Scan for the cell matching the given text and deliver its (x, y) coordinate at center. 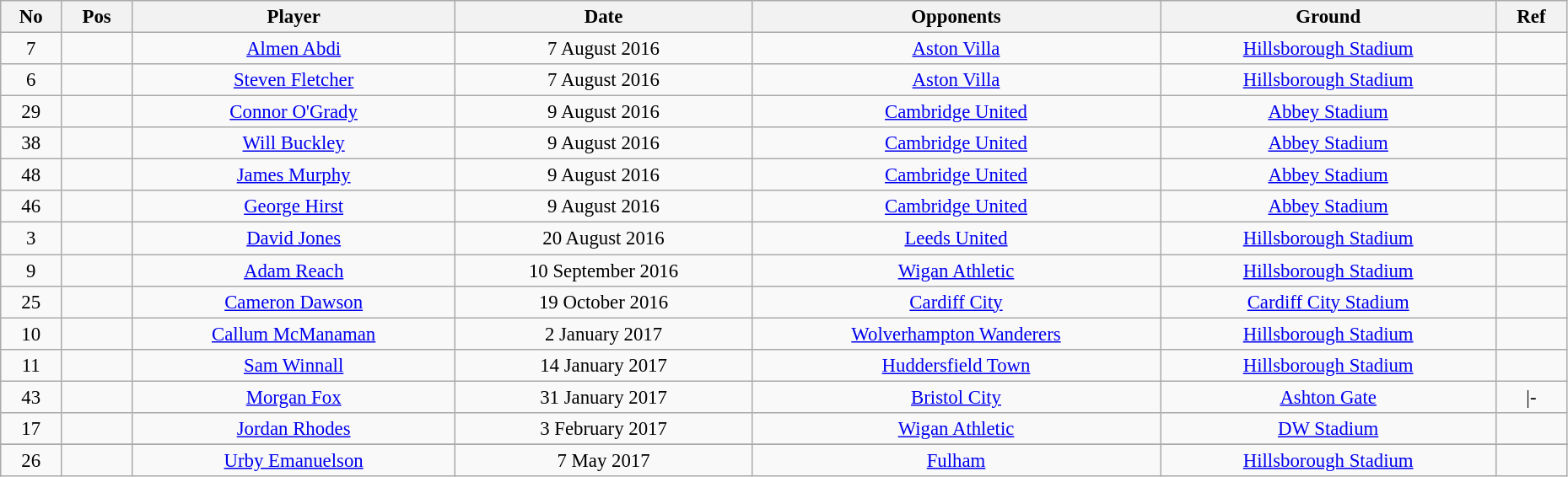
Connor O'Grady (294, 112)
Fulham (956, 460)
Wolverhampton Wanderers (956, 334)
2 January 2017 (604, 334)
Ref (1531, 17)
Will Buckley (294, 143)
Adam Reach (294, 271)
7 May 2017 (604, 460)
3 February 2017 (604, 429)
Huddersfield Town (956, 365)
George Hirst (294, 206)
38 (31, 143)
10 September 2016 (604, 271)
Almen Abdi (294, 49)
DW Stadium (1328, 429)
|- (1531, 397)
43 (31, 397)
48 (31, 175)
Morgan Fox (294, 397)
No (31, 17)
Opponents (956, 17)
19 October 2016 (604, 302)
Player (294, 17)
Cardiff City Stadium (1328, 302)
James Murphy (294, 175)
26 (31, 460)
6 (31, 80)
Cardiff City (956, 302)
Cameron Dawson (294, 302)
David Jones (294, 238)
Ashton Gate (1328, 397)
46 (31, 206)
11 (31, 365)
20 August 2016 (604, 238)
Pos (97, 17)
29 (31, 112)
25 (31, 302)
Urby Emanuelson (294, 460)
3 (31, 238)
31 January 2017 (604, 397)
7 (31, 49)
14 January 2017 (604, 365)
Date (604, 17)
Ground (1328, 17)
Leeds United (956, 238)
Jordan Rhodes (294, 429)
Sam Winnall (294, 365)
Callum McManaman (294, 334)
17 (31, 429)
Steven Fletcher (294, 80)
9 (31, 271)
Bristol City (956, 397)
10 (31, 334)
